Find where the given text appears and provide that cell's center as [X, Y] coordinate. 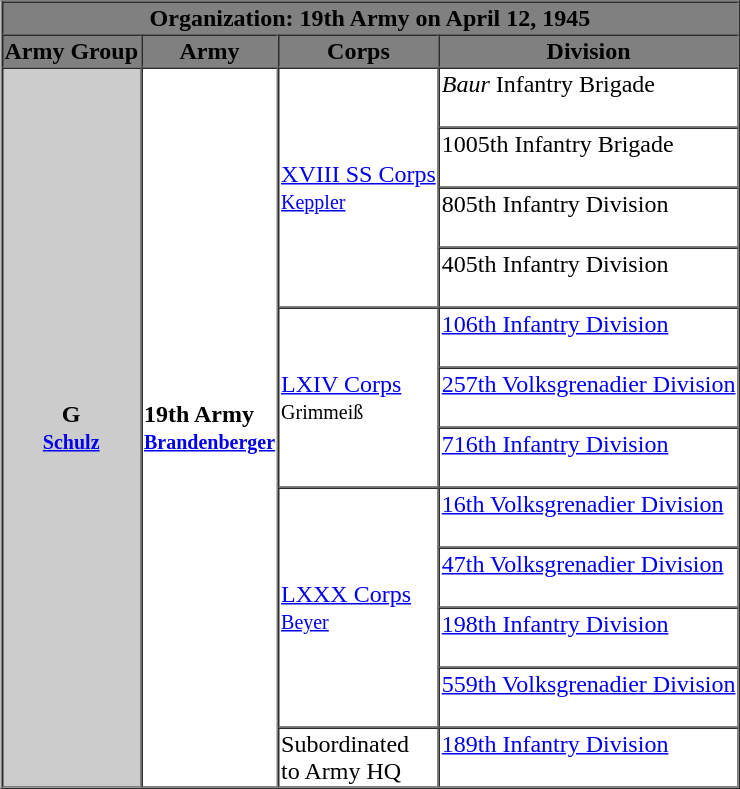
16th Volksgrenadier Division [589, 518]
Subordinatedto Army HQ [358, 758]
LXIV CorpsGrimmeiß [358, 398]
805th Infantry Division [589, 218]
Corps [358, 50]
Division [589, 50]
GSchulz [71, 428]
198th Infantry Division [589, 638]
19th ArmyBrandenberger [210, 428]
47th Volksgrenadier Division [589, 578]
Army [210, 50]
716th Infantry Division [589, 458]
LXXX CorpsBeyer [358, 608]
1005th Infantry Brigade [589, 158]
Baur Infantry Brigade [589, 98]
XVIII SS CorpsKeppler [358, 188]
Army Group [71, 50]
189th Infantry Division [589, 758]
559th Volksgrenadier Division [589, 698]
257th Volksgrenadier Division [589, 398]
405th Infantry Division [589, 278]
106th Infantry Division [589, 338]
Organization: 19th Army on April 12, 1945 [370, 18]
